Determine the [x, y] coordinate at the center of the cell enclosing the given text.  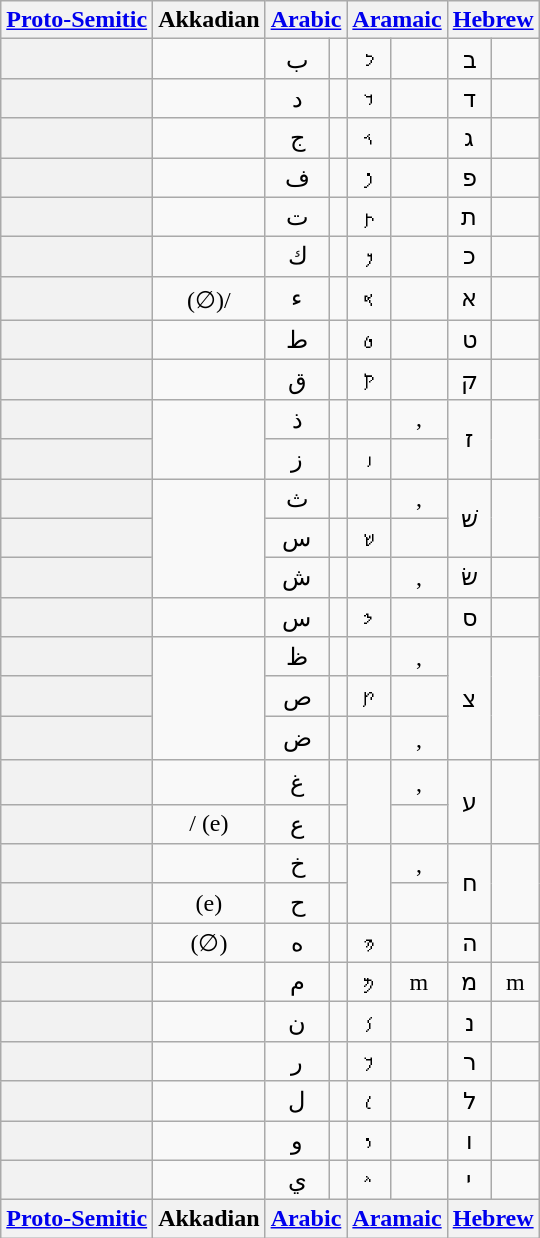
(∅)/ [209, 298]
𐡃 [369, 98]
ו [469, 1140]
ث [297, 498]
ב [469, 59]
ה [469, 943]
ع [297, 824]
ق [297, 380]
𐡔 [369, 538]
פ [469, 178]
𐡁 [369, 59]
م [297, 982]
𐡌 [369, 982]
ח [469, 884]
𐡑 [369, 696]
ר [469, 1061]
د [297, 98]
𐡐 [369, 178]
ي [297, 1180]
כ [469, 257]
ז [469, 438]
ذ [297, 419]
𐡆 [369, 459]
𐡒 [369, 380]
ل [297, 1101]
خ [297, 864]
ب [297, 59]
ל [469, 1101]
ص [297, 696]
𐡓 [369, 1061]
ن [297, 1022]
و [297, 1140]
ح [297, 903]
𐡕 [369, 217]
ه [297, 943]
𐡈 [369, 340]
𐡅 [369, 1140]
𐡀 [369, 298]
𐡍 [369, 1022]
𐡊 [369, 257]
ק [469, 380]
צ [469, 698]
י [469, 1180]
ض [297, 738]
ت [297, 217]
שׁ [469, 518]
ك [297, 257]
מ [469, 982]
ד [469, 98]
𐡎 [369, 617]
ء [297, 298]
ظ [297, 657]
א [469, 298]
שׂ [469, 578]
ע [469, 802]
𐡄 [369, 943]
ز [297, 459]
/ (e) [209, 824]
𐡂 [369, 138]
ס [469, 617]
ر [297, 1061]
נ [469, 1022]
𐡉 [369, 1180]
ف [297, 178]
ט [469, 340]
ط [297, 340]
ת [469, 217]
ج [297, 138]
(∅) [209, 943]
𐡋 [369, 1101]
غ [297, 782]
ג [469, 138]
(e) [209, 903]
ش [297, 578]
